Search for the cell housing the specified text and yield its [x, y] center coordinate. 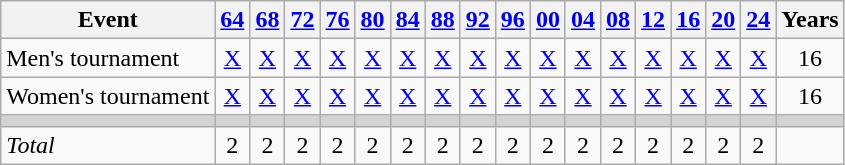
08 [618, 20]
68 [268, 20]
Men's tournament [108, 58]
00 [548, 20]
Women's tournament [108, 96]
12 [654, 20]
Total [108, 145]
Event [108, 20]
24 [758, 20]
80 [372, 20]
96 [512, 20]
64 [232, 20]
04 [582, 20]
84 [408, 20]
72 [302, 20]
Years [810, 20]
76 [338, 20]
88 [442, 20]
20 [724, 20]
92 [478, 20]
